Provide the (X, Y) coordinate of the cell's center where the given text is located.  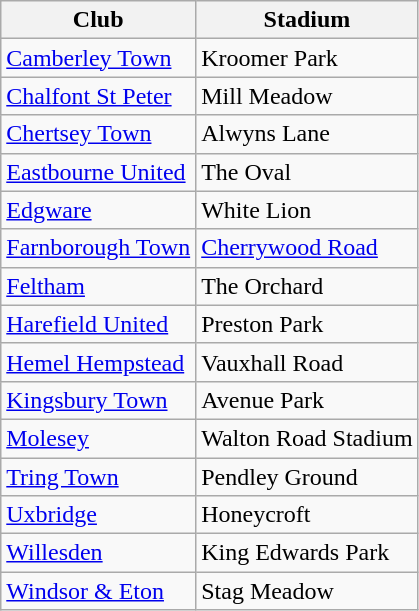
Chertsey Town (98, 134)
Club (98, 20)
Farnborough Town (98, 248)
Cherrywood Road (307, 248)
Molesey (98, 438)
Alwyns Lane (307, 134)
Avenue Park (307, 400)
White Lion (307, 210)
Chalfont St Peter (98, 96)
Uxbridge (98, 515)
Preston Park (307, 324)
Kroomer Park (307, 58)
Feltham (98, 286)
Tring Town (98, 477)
Pendley Ground (307, 477)
Eastbourne United (98, 172)
Stadium (307, 20)
Hemel Hempstead (98, 362)
Willesden (98, 553)
Windsor & Eton (98, 591)
The Oval (307, 172)
Harefield United (98, 324)
Mill Meadow (307, 96)
Stag Meadow (307, 591)
Vauxhall Road (307, 362)
Honeycroft (307, 515)
Camberley Town (98, 58)
The Orchard (307, 286)
King Edwards Park (307, 553)
Edgware (98, 210)
Walton Road Stadium (307, 438)
Kingsbury Town (98, 400)
